Provide the (x, y) coordinate of the cell's center where the given text is located.  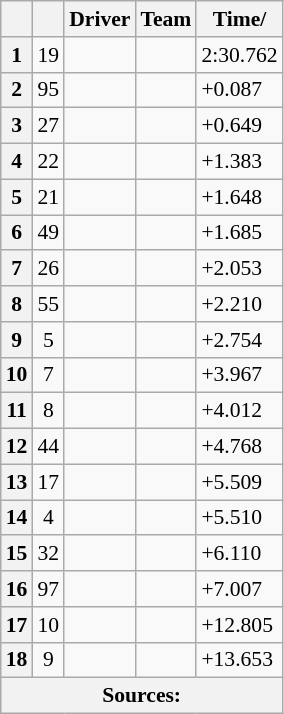
18 (17, 660)
+12.805 (239, 625)
Sources: (142, 696)
+3.967 (239, 375)
13 (17, 482)
95 (48, 90)
97 (48, 589)
2 (17, 90)
+1.648 (239, 197)
+1.685 (239, 233)
+6.110 (239, 554)
+0.649 (239, 126)
Time/ (239, 19)
+2.210 (239, 304)
6 (17, 233)
+2.754 (239, 340)
14 (17, 518)
19 (48, 55)
+4.768 (239, 447)
1 (17, 55)
55 (48, 304)
16 (17, 589)
22 (48, 162)
44 (48, 447)
+4.012 (239, 411)
21 (48, 197)
+7.007 (239, 589)
12 (17, 447)
3 (17, 126)
Driver (100, 19)
15 (17, 554)
+5.510 (239, 518)
+2.053 (239, 269)
49 (48, 233)
Team (166, 19)
26 (48, 269)
+5.509 (239, 482)
27 (48, 126)
+0.087 (239, 90)
11 (17, 411)
32 (48, 554)
2:30.762 (239, 55)
+13.653 (239, 660)
+1.383 (239, 162)
